Extract the [X, Y] coordinate from the center of the cell holding the provided text.  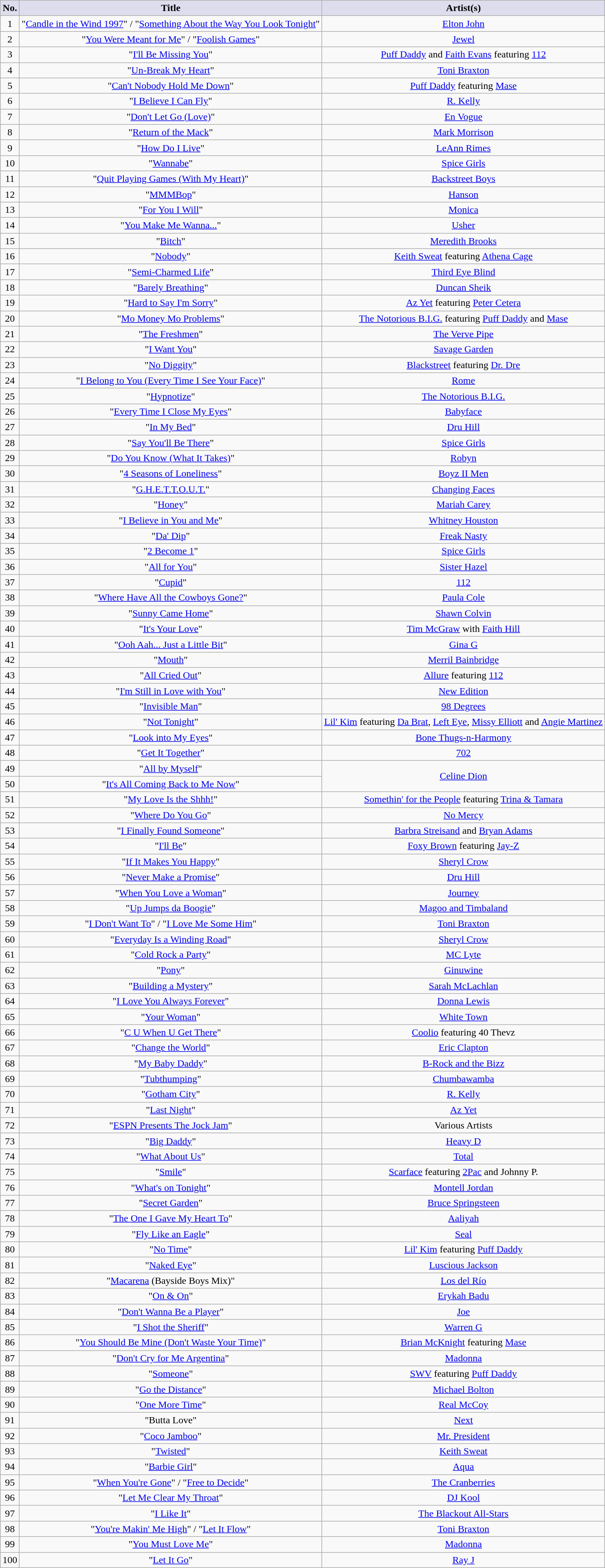
67 [10, 1048]
"Secret Garden" [171, 1203]
28 [10, 442]
76 [10, 1188]
Paula Cole [464, 598]
"I Love You Always Forever" [171, 1001]
83 [10, 1296]
"Cold Rock a Party" [171, 955]
"Semi-Charmed Life" [171, 272]
Montell Jordan [464, 1188]
LeAnn Rimes [464, 148]
"You Were Meant for Me" / "Foolish Games" [171, 39]
Los del Río [464, 1281]
112 [464, 582]
"Let Me Clear My Throat" [171, 1498]
"Tubthumping" [171, 1079]
73 [10, 1141]
75 [10, 1172]
49 [10, 769]
"Wannabe" [171, 163]
50 [10, 784]
Az Yet [464, 1110]
"All for You" [171, 567]
96 [10, 1498]
84 [10, 1312]
Seal [464, 1234]
Journey [464, 892]
99 [10, 1544]
"It's All Coming Back to Me Now" [171, 784]
27 [10, 427]
"No Diggity" [171, 365]
"In My Bed" [171, 427]
No. [10, 8]
13 [10, 210]
30 [10, 474]
66 [10, 1032]
"Where Do You Go" [171, 815]
40 [10, 629]
59 [10, 923]
"I Don't Want To" / "I Love Me Some Him" [171, 923]
"Not Tonight" [171, 722]
57 [10, 892]
Puff Daddy featuring Mase [464, 86]
"Never Make a Promise" [171, 877]
Whitney Houston [464, 520]
Third Eye Blind [464, 272]
"Smile" [171, 1172]
"Barely Breathing" [171, 287]
Savage Garden [464, 349]
88 [10, 1374]
78 [10, 1219]
34 [10, 536]
Usher [464, 225]
80 [10, 1250]
20 [10, 318]
9 [10, 148]
"When You Love a Woman" [171, 892]
"I'll Be Missing You" [171, 55]
"Mo Money Mo Problems" [171, 318]
The Verve Pipe [464, 334]
46 [10, 722]
Joe [464, 1312]
Coolio featuring 40 Thevz [464, 1032]
"Get It Together" [171, 753]
Backstreet Boys [464, 179]
5 [10, 86]
"You Must Love Me" [171, 1544]
98 [10, 1529]
702 [464, 753]
55 [10, 861]
"I Like It" [171, 1513]
10 [10, 163]
Puff Daddy and Faith Evans featuring 112 [464, 55]
16 [10, 256]
Changing Faces [464, 489]
15 [10, 241]
Chumbawamba [464, 1079]
"Big Daddy" [171, 1141]
"On & On" [171, 1296]
Babyface [464, 411]
85 [10, 1327]
"Everyday Is a Winding Road" [171, 939]
12 [10, 194]
Shawn Colvin [464, 613]
92 [10, 1435]
93 [10, 1451]
64 [10, 1001]
48 [10, 753]
"I Shot the Sheriff" [171, 1327]
Hanson [464, 194]
70 [10, 1094]
"I Finally Found Someone" [171, 830]
"When You're Gone" / "Free to Decide" [171, 1482]
"I'm Still in Love with You" [171, 691]
"I Believe I Can Fly" [171, 101]
The Blackout All-Stars [464, 1513]
43 [10, 675]
53 [10, 830]
Bruce Springsteen [464, 1203]
"Bitch" [171, 241]
No Mercy [464, 815]
The Notorious B.I.G. featuring Puff Daddy and Mase [464, 318]
"Do You Know (What It Takes)" [171, 458]
11 [10, 179]
Donna Lewis [464, 1001]
"My Baby Daddy" [171, 1063]
18 [10, 287]
61 [10, 955]
35 [10, 551]
White Town [464, 1017]
25 [10, 396]
Lil' Kim featuring Da Brat, Left Eye, Missy Elliott and Angie Martinez [464, 722]
Eric Clapton [464, 1048]
"Coco Jamboo" [171, 1435]
"I Belong to You (Every Time I See Your Face)" [171, 380]
97 [10, 1513]
Title [171, 8]
4 [10, 70]
"Fly Like an Eagle" [171, 1234]
"4 Seasons of Loneliness" [171, 474]
"Barbie Girl" [171, 1467]
Michael Bolton [464, 1389]
En Vogue [464, 117]
1 [10, 24]
Tim McGraw with Faith Hill [464, 629]
B-Rock and the Bizz [464, 1063]
Total [464, 1156]
Ginuwine [464, 970]
"Macarena (Bayside Boys Mix)" [171, 1281]
74 [10, 1156]
Luscious Jackson [464, 1265]
26 [10, 411]
"All by Myself" [171, 769]
Meredith Brooks [464, 241]
Celine Dion [464, 776]
29 [10, 458]
Elton John [464, 24]
"Da' Dip" [171, 536]
Jewel [464, 39]
Brian McKnight featuring Mase [464, 1343]
"Can't Nobody Hold Me Down" [171, 86]
"You Make Me Wanna..." [171, 225]
"G.H.E.T.T.O.U.T." [171, 489]
36 [10, 567]
Mariah Carey [464, 505]
Gina G [464, 644]
91 [10, 1420]
"Don't Let Go (Love)" [171, 117]
"Where Have All the Cowboys Gone?" [171, 598]
"Someone" [171, 1374]
19 [10, 303]
2 [10, 39]
"Up Jumps da Boogie" [171, 908]
"Candle in the Wind 1997" / "Something About the Way You Look Tonight" [171, 24]
"Cupid" [171, 582]
Blackstreet featuring Dr. Dre [464, 365]
"Hard to Say I'm Sorry" [171, 303]
90 [10, 1405]
Aqua [464, 1467]
"Every Time I Close My Eyes" [171, 411]
Allure featuring 112 [464, 675]
94 [10, 1467]
Keith Sweat [464, 1451]
98 Degrees [464, 707]
60 [10, 939]
63 [10, 986]
"Butta Love" [171, 1420]
65 [10, 1017]
22 [10, 349]
"If It Makes You Happy" [171, 861]
87 [10, 1358]
33 [10, 520]
Keith Sweat featuring Athena Cage [464, 256]
Scarface featuring 2Pac and Johnny P. [464, 1172]
Bone Thugs-n-Harmony [464, 738]
"Un-Break My Heart" [171, 70]
"I'll Be" [171, 846]
100 [10, 1560]
"Don't Wanna Be a Player" [171, 1312]
SWV featuring Puff Daddy [464, 1374]
21 [10, 334]
"Gotham City" [171, 1094]
51 [10, 799]
Monica [464, 210]
"Your Woman" [171, 1017]
3 [10, 55]
"I Want You" [171, 349]
38 [10, 598]
Sister Hazel [464, 567]
"It's Your Love" [171, 629]
Warren G [464, 1327]
Ray J [464, 1560]
8 [10, 132]
17 [10, 272]
52 [10, 815]
Sarah McLachlan [464, 986]
Various Artists [464, 1125]
Erykah Badu [464, 1296]
69 [10, 1079]
81 [10, 1265]
77 [10, 1203]
MC Lyte [464, 955]
Mr. President [464, 1435]
"Honey" [171, 505]
"Change the World" [171, 1048]
"Quit Playing Games (With My Heart)" [171, 179]
89 [10, 1389]
"What About Us" [171, 1156]
Merril Bainbridge [464, 660]
37 [10, 582]
7 [10, 117]
44 [10, 691]
6 [10, 101]
72 [10, 1125]
54 [10, 846]
Foxy Brown featuring Jay-Z [464, 846]
Real McCoy [464, 1405]
New Edition [464, 691]
DJ Kool [464, 1498]
56 [10, 877]
14 [10, 225]
47 [10, 738]
Freak Nasty [464, 536]
58 [10, 908]
"Ooh Aah... Just a Little Bit" [171, 644]
Barbra Streisand and Bryan Adams [464, 830]
62 [10, 970]
Magoo and Timbaland [464, 908]
"What's on Tonight" [171, 1188]
"No Time" [171, 1250]
Heavy D [464, 1141]
Mark Morrison [464, 132]
Robyn [464, 458]
45 [10, 707]
"ESPN Presents The Jock Jam" [171, 1125]
"Say You'll Be There" [171, 442]
95 [10, 1482]
Aaliyah [464, 1219]
Next [464, 1420]
31 [10, 489]
68 [10, 1063]
"MMMBop" [171, 194]
Az Yet featuring Peter Cetera [464, 303]
Lil' Kim featuring Puff Daddy [464, 1250]
"Invisible Man" [171, 707]
"2 Become 1" [171, 551]
"Look into My Eyes" [171, 738]
Duncan Sheik [464, 287]
71 [10, 1110]
79 [10, 1234]
42 [10, 660]
"Building a Mystery" [171, 986]
"Hypnotize" [171, 396]
24 [10, 380]
"You're Makin' Me High" / "Let It Flow" [171, 1529]
"My Love Is the Shhh!" [171, 799]
"The One I Gave My Heart To" [171, 1219]
"The Freshmen" [171, 334]
Somethin' for the People featuring Trina & Tamara [464, 799]
32 [10, 505]
"Pony" [171, 970]
The Cranberries [464, 1482]
82 [10, 1281]
41 [10, 644]
Boyz II Men [464, 474]
"All Cried Out" [171, 675]
"C U When U Get There" [171, 1032]
"Go the Distance" [171, 1389]
86 [10, 1343]
"Let It Go" [171, 1560]
"Return of the Mack" [171, 132]
39 [10, 613]
"Last Night" [171, 1110]
"Nobody" [171, 256]
"Naked Eye" [171, 1265]
The Notorious B.I.G. [464, 396]
Artist(s) [464, 8]
"Sunny Came Home" [171, 613]
"You Should Be Mine (Don't Waste Your Time)" [171, 1343]
23 [10, 365]
"Mouth" [171, 660]
Rome [464, 380]
"One More Time" [171, 1405]
"How Do I Live" [171, 148]
"I Believe in You and Me" [171, 520]
"Don't Cry for Me Argentina" [171, 1358]
"For You I Will" [171, 210]
"Twisted" [171, 1451]
